Output the [x, y] coordinate of the center of the cell containing the given text.  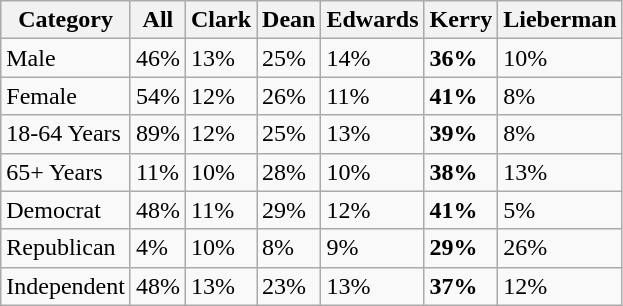
Lieberman [560, 20]
Independent [66, 286]
39% [461, 134]
18-64 Years [66, 134]
54% [158, 96]
Dean [289, 20]
4% [158, 248]
Kerry [461, 20]
All [158, 20]
89% [158, 134]
37% [461, 286]
Female [66, 96]
28% [289, 172]
5% [560, 210]
Clark [220, 20]
46% [158, 58]
14% [372, 58]
36% [461, 58]
Category [66, 20]
38% [461, 172]
Edwards [372, 20]
Democrat [66, 210]
65+ Years [66, 172]
23% [289, 286]
9% [372, 248]
Republican [66, 248]
Male [66, 58]
